Capture the cell that displays the provided text and extract its (X, Y) central coordinate. 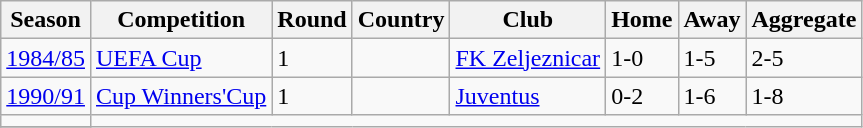
Juventus (528, 96)
1-6 (712, 96)
Club (528, 20)
Home (642, 20)
Season (46, 20)
0-2 (642, 96)
Cup Winners'Cup (180, 96)
Away (712, 20)
1-0 (642, 58)
1984/85 (46, 58)
FK Zeljeznicar (528, 58)
UEFA Cup (180, 58)
2-5 (804, 58)
Competition (180, 20)
Round (312, 20)
1-5 (712, 58)
1990/91 (46, 96)
Aggregate (804, 20)
1-8 (804, 96)
Country (401, 20)
